Output the [x, y] coordinate of the center of the cell containing the given text.  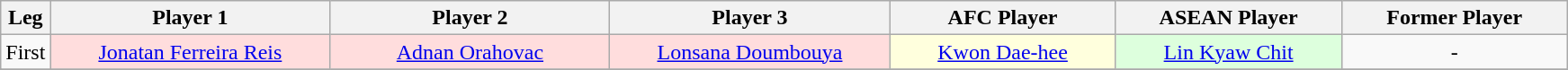
ASEAN Player [1229, 18]
Player 1 [191, 18]
Player 3 [750, 18]
Leg [25, 18]
Lonsana Doumbouya [750, 52]
Kwon Dae-hee [1002, 52]
AFC Player [1002, 18]
- [1454, 52]
Former Player [1454, 18]
First [25, 52]
Player 2 [470, 18]
Jonatan Ferreira Reis [191, 52]
Lin Kyaw Chit [1229, 52]
Adnan Orahovac [470, 52]
